Output the [x, y] coordinate of the center of the cell containing the given text.  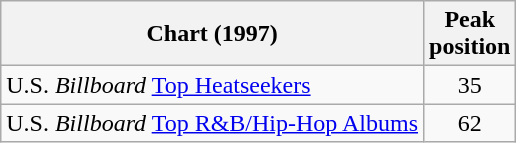
35 [470, 85]
U.S. Billboard Top Heatseekers [212, 85]
Chart (1997) [212, 34]
U.S. Billboard Top R&B/Hip-Hop Albums [212, 123]
62 [470, 123]
Peakposition [470, 34]
